Return the (X, Y) coordinate for the center point of the cell that contains the specified text.  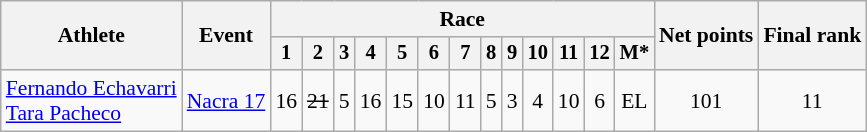
Nacra 17 (226, 100)
15 (402, 100)
Net points (706, 36)
Race (462, 19)
Final rank (812, 36)
Fernando EchavarriTara Pacheco (92, 100)
EL (634, 100)
101 (706, 100)
9 (512, 54)
Event (226, 36)
7 (466, 54)
M* (634, 54)
21 (318, 100)
Athlete (92, 36)
12 (600, 54)
8 (492, 54)
2 (318, 54)
1 (286, 54)
